Extract the [X, Y] coordinate from the center of the cell holding the provided text.  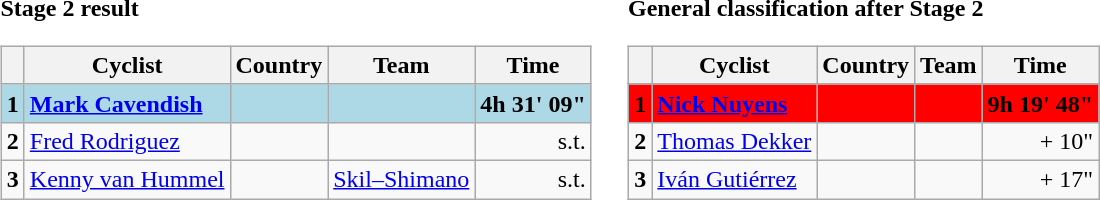
Skil–Shimano [402, 179]
9h 19' 48" [1040, 103]
+ 17" [1040, 179]
Nick Nuyens [734, 103]
Mark Cavendish [127, 103]
Fred Rodriguez [127, 141]
Iván Gutiérrez [734, 179]
4h 31' 09" [533, 103]
+ 10" [1040, 141]
Kenny van Hummel [127, 179]
Thomas Dekker [734, 141]
